Extract the [x, y] coordinate from the center of the cell holding the provided text.  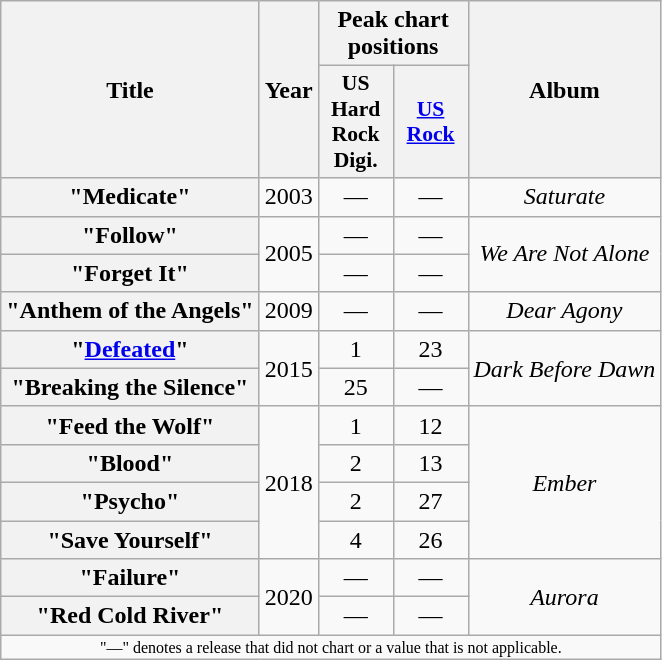
"Feed the Wolf" [130, 425]
"Follow" [130, 235]
Dark Before Dawn [564, 368]
2020 [288, 597]
23 [430, 349]
Album [564, 90]
US Rock [430, 122]
We Are Not Alone [564, 254]
"Blood" [130, 463]
"Breaking the Silence" [130, 387]
"Red Cold River" [130, 616]
27 [430, 501]
Year [288, 90]
Title [130, 90]
"Medicate" [130, 197]
Aurora [564, 597]
26 [430, 539]
"Psycho" [130, 501]
US Hard Rock Digi. [356, 122]
12 [430, 425]
2015 [288, 368]
13 [430, 463]
2003 [288, 197]
"Anthem of the Angels" [130, 311]
2009 [288, 311]
Ember [564, 482]
2018 [288, 482]
Peak chart positions [393, 34]
"Failure" [130, 578]
"Defeated" [130, 349]
Dear Agony [564, 311]
"Save Yourself" [130, 539]
2005 [288, 254]
25 [356, 387]
"Forget It" [130, 273]
Saturate [564, 197]
4 [356, 539]
"—" denotes a release that did not chart or a value that is not applicable. [331, 647]
